Search for the cell housing the specified text and yield its (X, Y) center coordinate. 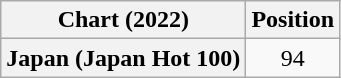
Position (293, 20)
94 (293, 58)
Chart (2022) (124, 20)
Japan (Japan Hot 100) (124, 58)
